Pinpoint the cell where the given text exists, returning its [X, Y] midpoint coordinate. 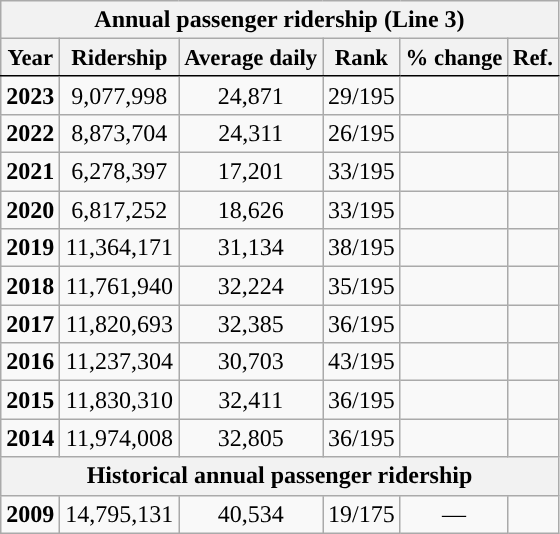
2018 [30, 286]
40,534 [251, 514]
19/175 [362, 514]
32,805 [251, 438]
31,134 [251, 248]
11,237,304 [120, 362]
Ridership [120, 58]
30,703 [251, 362]
24,311 [251, 133]
2021 [30, 172]
2022 [30, 133]
14,795,131 [120, 514]
% change [454, 58]
6,278,397 [120, 172]
43/195 [362, 362]
6,817,252 [120, 210]
9,077,998 [120, 95]
11,830,310 [120, 400]
2019 [30, 248]
Ref. [533, 58]
32,411 [251, 400]
11,761,940 [120, 286]
11,364,171 [120, 248]
Rank [362, 58]
2009 [30, 514]
8,873,704 [120, 133]
2017 [30, 324]
32,224 [251, 286]
2016 [30, 362]
Historical annual passenger ridership [280, 476]
2014 [30, 438]
29/195 [362, 95]
11,974,008 [120, 438]
18,626 [251, 210]
2020 [30, 210]
2023 [30, 95]
Year [30, 58]
11,820,693 [120, 324]
— [454, 514]
2015 [30, 400]
17,201 [251, 172]
24,871 [251, 95]
26/195 [362, 133]
35/195 [362, 286]
38/195 [362, 248]
32,385 [251, 324]
Annual passenger ridership (Line 3) [280, 20]
Average daily [251, 58]
